Pinpoint the cell where the given text exists, returning its [x, y] midpoint coordinate. 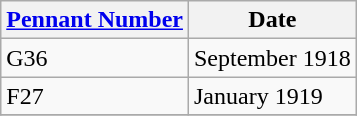
Date [272, 20]
Pennant Number [95, 20]
F27 [95, 96]
January 1919 [272, 96]
September 1918 [272, 58]
G36 [95, 58]
